Determine the [x, y] coordinate at the center of the cell enclosing the given text.  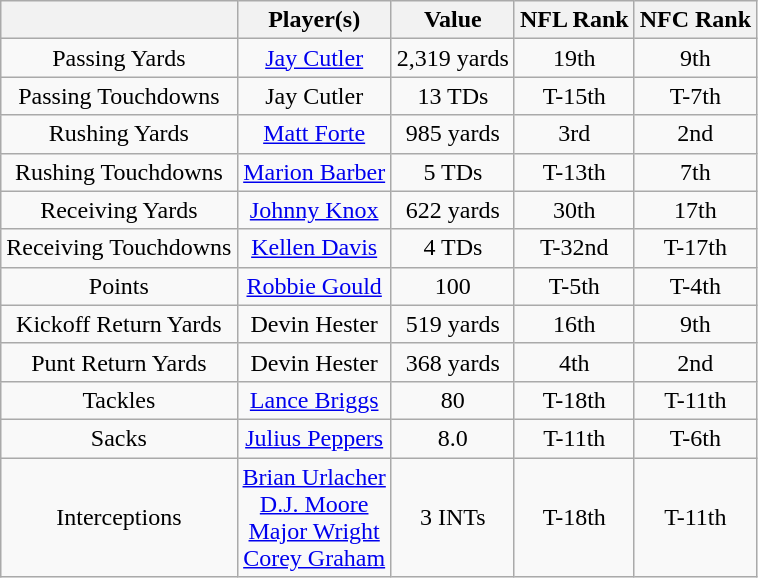
4 TDs [452, 248]
T-5th [574, 286]
368 yards [452, 362]
Player(s) [314, 20]
Value [452, 20]
T-13th [574, 172]
80 [452, 400]
30th [574, 210]
985 yards [452, 134]
Julius Peppers [314, 438]
519 yards [452, 324]
T-15th [574, 96]
T-17th [695, 248]
3rd [574, 134]
7th [695, 172]
NFC Rank [695, 20]
Rushing Touchdowns [119, 172]
Punt Return Yards [119, 362]
Points [119, 286]
Brian UrlacherD.J. MooreMajor WrightCorey Graham [314, 518]
Receiving Touchdowns [119, 248]
NFL Rank [574, 20]
13 TDs [452, 96]
19th [574, 58]
8.0 [452, 438]
Matt Forte [314, 134]
100 [452, 286]
Tackles [119, 400]
Sacks [119, 438]
622 yards [452, 210]
Marion Barber [314, 172]
Passing Touchdowns [119, 96]
Kickoff Return Yards [119, 324]
3 INTs [452, 518]
Passing Yards [119, 58]
Rushing Yards [119, 134]
Receiving Yards [119, 210]
2,319 yards [452, 58]
Robbie Gould [314, 286]
16th [574, 324]
T-7th [695, 96]
Interceptions [119, 518]
Lance Briggs [314, 400]
T-6th [695, 438]
5 TDs [452, 172]
Johnny Knox [314, 210]
17th [695, 210]
T-4th [695, 286]
T-32nd [574, 248]
Kellen Davis [314, 248]
4th [574, 362]
